Extract the (X, Y) coordinate from the center of the cell holding the provided text.  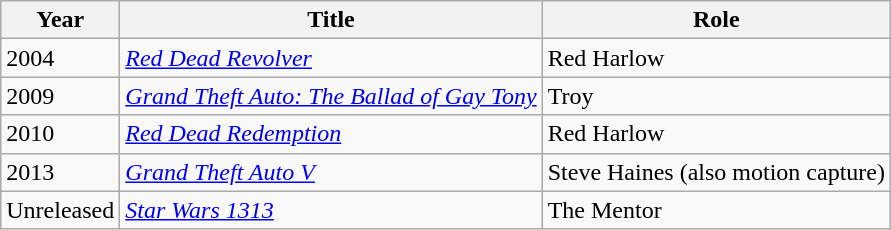
Grand Theft Auto: The Ballad of Gay Tony (331, 96)
2004 (60, 58)
Red Dead Revolver (331, 58)
Grand Theft Auto V (331, 172)
Troy (716, 96)
Role (716, 20)
2013 (60, 172)
Red Dead Redemption (331, 134)
Star Wars 1313 (331, 210)
Steve Haines (also motion capture) (716, 172)
Unreleased (60, 210)
2009 (60, 96)
The Mentor (716, 210)
2010 (60, 134)
Year (60, 20)
Title (331, 20)
